Detect which cell encompasses the target text, then output its (x, y) center coordinate. 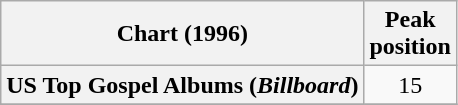
Peakposition (410, 34)
US Top Gospel Albums (Billboard) (182, 85)
15 (410, 85)
Chart (1996) (182, 34)
